Detect which cell encompasses the target text, then output its (X, Y) center coordinate. 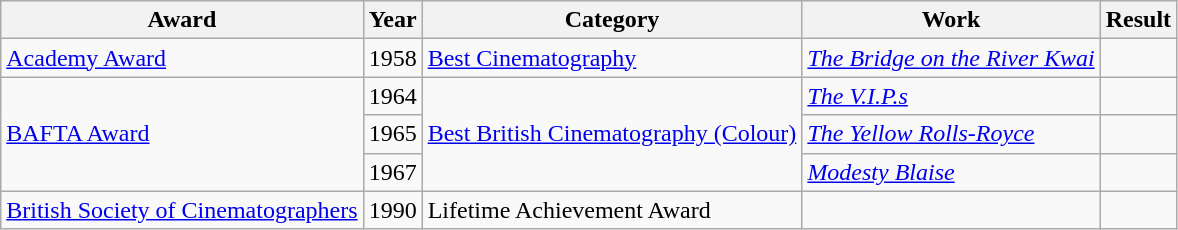
The Bridge on the River Kwai (951, 58)
1967 (392, 172)
Modesty Blaise (951, 172)
Result (1138, 20)
Award (182, 20)
Category (612, 20)
Year (392, 20)
The V.I.P.s (951, 96)
1990 (392, 210)
British Society of Cinematographers (182, 210)
1958 (392, 58)
Academy Award (182, 58)
1964 (392, 96)
BAFTA Award (182, 134)
Best Cinematography (612, 58)
Lifetime Achievement Award (612, 210)
The Yellow Rolls-Royce (951, 134)
Work (951, 20)
Best British Cinematography (Colour) (612, 134)
1965 (392, 134)
